Locate the cell with the specified text and output its [x, y] center coordinate. 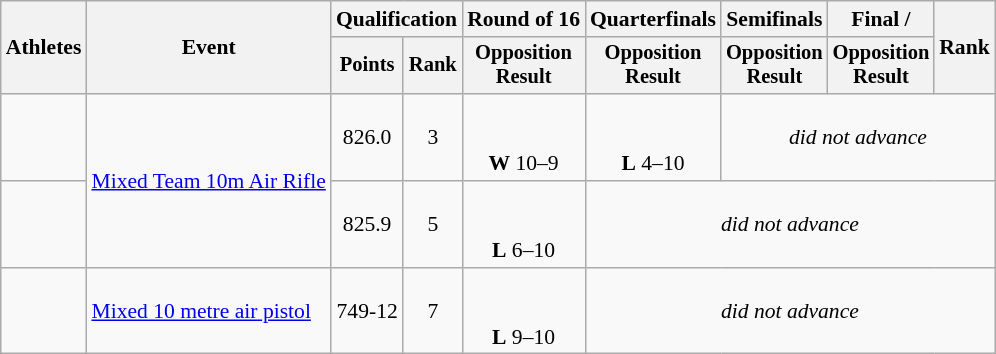
Round of 16 [524, 19]
826.0 [368, 138]
Event [208, 48]
L 4–10 [653, 138]
L 6–10 [524, 224]
Final / [882, 19]
Mixed Team 10m Air Rifle [208, 180]
5 [432, 224]
Semifinals [774, 19]
Athletes [44, 48]
Qualification [396, 19]
3 [432, 138]
Quarterfinals [653, 19]
Points [368, 66]
825.9 [368, 224]
W 10–9 [524, 138]
